Scan for the cell matching the given text and deliver its (X, Y) coordinate at center. 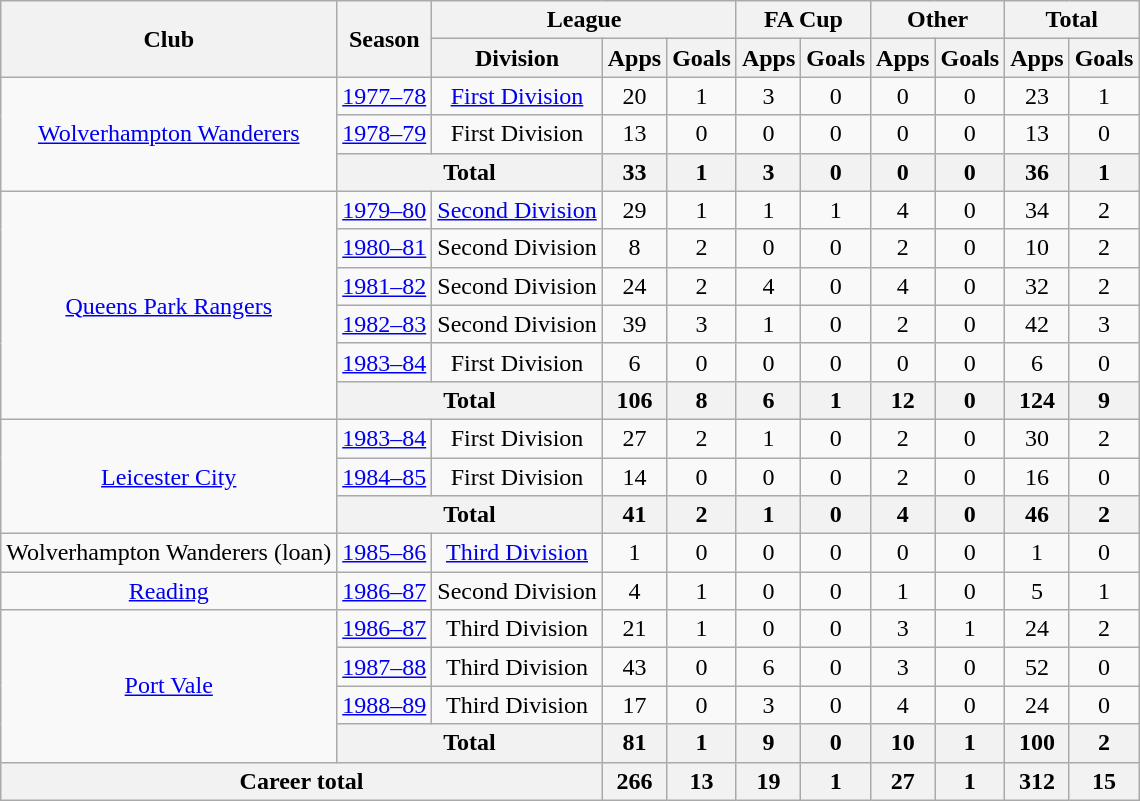
1980–81 (384, 248)
1984–85 (384, 477)
16 (1037, 477)
FA Cup (803, 20)
1985–86 (384, 553)
12 (903, 400)
41 (634, 515)
14 (634, 477)
52 (1037, 667)
43 (634, 667)
Club (169, 39)
100 (1037, 743)
312 (1037, 781)
1988–89 (384, 705)
30 (1037, 438)
21 (634, 629)
36 (1037, 172)
5 (1037, 591)
266 (634, 781)
34 (1037, 210)
League (584, 20)
Leicester City (169, 476)
1987–88 (384, 667)
1977–78 (384, 96)
42 (1037, 324)
46 (1037, 515)
106 (634, 400)
Reading (169, 591)
15 (1104, 781)
124 (1037, 400)
Division (517, 58)
1979–80 (384, 210)
19 (768, 781)
Wolverhampton Wanderers (loan) (169, 553)
32 (1037, 286)
23 (1037, 96)
Other (938, 20)
81 (634, 743)
Season (384, 39)
Wolverhampton Wanderers (169, 134)
Career total (302, 781)
1982–83 (384, 324)
1981–82 (384, 286)
1978–79 (384, 134)
Queens Park Rangers (169, 305)
33 (634, 172)
29 (634, 210)
39 (634, 324)
Port Vale (169, 686)
20 (634, 96)
17 (634, 705)
